Return [X, Y] of the center of cell containing provided text 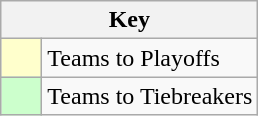
Key [130, 20]
Teams to Playoffs [150, 58]
Teams to Tiebreakers [150, 96]
